Search for the cell housing the specified text and yield its [x, y] center coordinate. 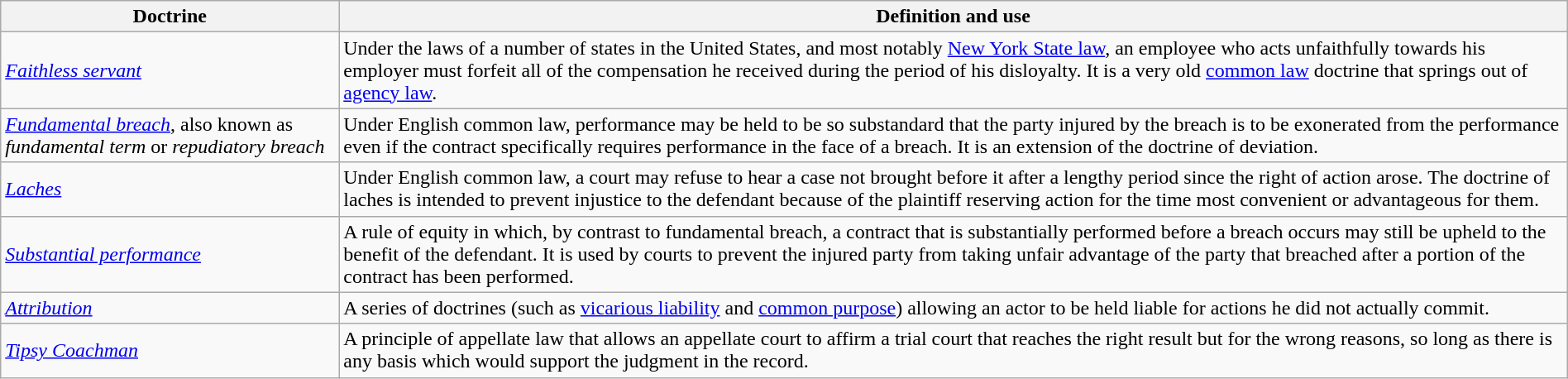
Fundamental breach, also known as fundamental term or repudiatory breach [170, 136]
A series of doctrines (such as vicarious liability and common purpose) allowing an actor to be held liable for actions he did not actually commit. [954, 308]
Substantial performance [170, 254]
Tipsy Coachman [170, 351]
Doctrine [170, 17]
Attribution [170, 308]
Laches [170, 189]
Definition and use [954, 17]
Faithless servant [170, 70]
